Return (X, Y) of the center of cell containing provided text 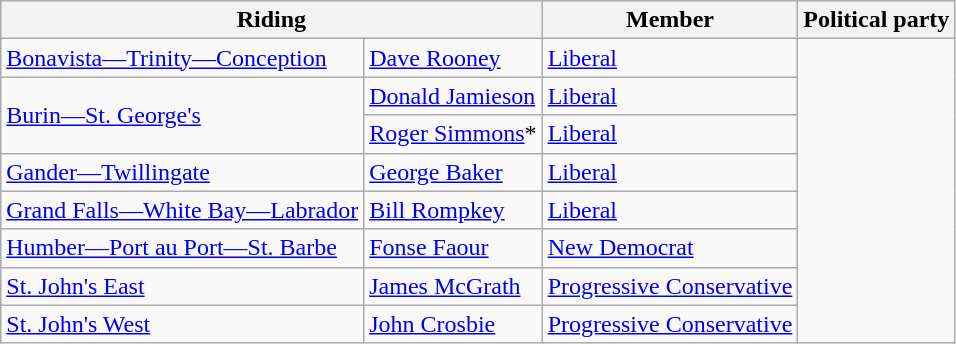
Burin—St. George's (182, 115)
Grand Falls—White Bay—Labrador (182, 210)
Dave Rooney (453, 58)
Bonavista—Trinity—Conception (182, 58)
St. John's East (182, 286)
James McGrath (453, 286)
Political party (876, 20)
Donald Jamieson (453, 96)
Bill Rompkey (453, 210)
St. John's West (182, 324)
George Baker (453, 172)
John Crosbie (453, 324)
Gander—Twillingate (182, 172)
Humber—Port au Port—St. Barbe (182, 248)
Riding (272, 20)
Fonse Faour (453, 248)
Member (670, 20)
New Democrat (670, 248)
Roger Simmons* (453, 134)
